Capture the cell that displays the provided text and extract its (x, y) central coordinate. 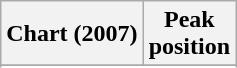
Chart (2007) (72, 34)
Peakposition (189, 34)
